Identify which cell holds the provided text, then report its (X, Y) central coordinate. 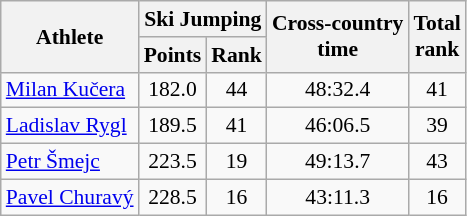
48:32.4 (338, 90)
49:13.7 (338, 162)
Points (173, 55)
Petr Šmejc (70, 162)
39 (436, 126)
223.5 (173, 162)
Pavel Churavý (70, 197)
Rank (236, 55)
182.0 (173, 90)
189.5 (173, 126)
Ladislav Rygl (70, 126)
228.5 (173, 197)
43:11.3 (338, 197)
Ski Jumping (203, 19)
46:06.5 (338, 126)
Athlete (70, 36)
19 (236, 162)
Total rank (436, 36)
Milan Kučera (70, 90)
44 (236, 90)
43 (436, 162)
Cross-country time (338, 36)
